From the cell containing the given text, extract its center point as [X, Y] coordinate. 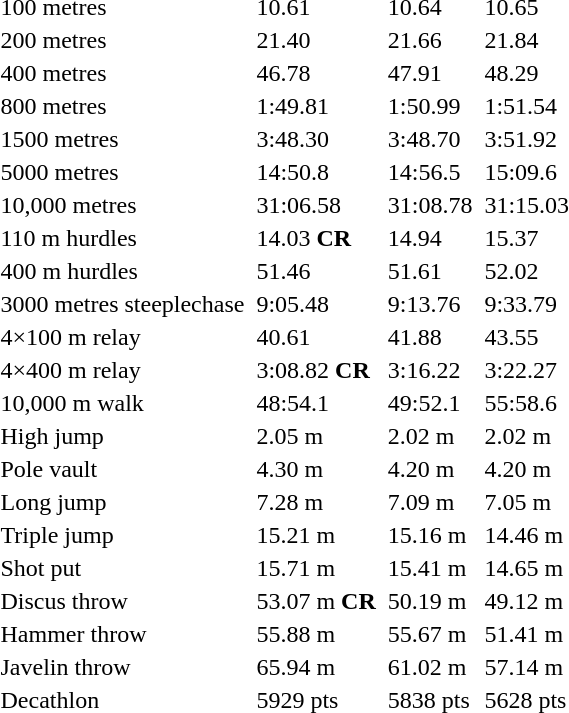
51.46 [316, 271]
1:49.81 [316, 106]
7.09 m [430, 502]
48:54.1 [316, 403]
1:50.99 [430, 106]
31:08.78 [430, 205]
61.02 m [430, 667]
15.16 m [430, 535]
2.05 m [316, 436]
15.41 m [430, 568]
55.88 m [316, 634]
14:50.8 [316, 172]
3:48.30 [316, 139]
41.88 [430, 337]
14:56.5 [430, 172]
65.94 m [316, 667]
2.02 m [430, 436]
14.03 CR [316, 238]
4.20 m [430, 469]
49:52.1 [430, 403]
55.67 m [430, 634]
51.61 [430, 271]
3:08.82 CR [316, 370]
3:16.22 [430, 370]
3:48.70 [430, 139]
50.19 m [430, 601]
31:06.58 [316, 205]
47.91 [430, 73]
7.28 m [316, 502]
46.78 [316, 73]
53.07 m CR [316, 601]
9:13.76 [430, 304]
4.30 m [316, 469]
40.61 [316, 337]
14.94 [430, 238]
15.21 m [316, 535]
15.71 m [316, 568]
21.66 [430, 40]
21.40 [316, 40]
9:05.48 [316, 304]
